Search for the cell housing the specified text and yield its [X, Y] center coordinate. 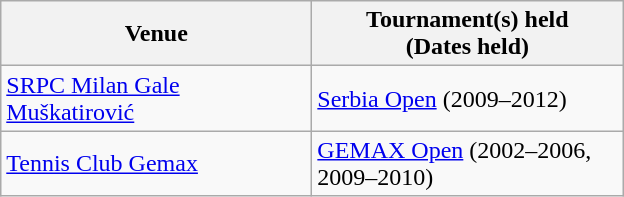
Venue [156, 34]
GEMAX Open (2002–2006, 2009–2010) [468, 164]
Tennis Club Gemax [156, 164]
SRPC Milan Gale Muškatirović [156, 98]
Serbia Open (2009–2012) [468, 98]
Tournament(s) held(Dates held) [468, 34]
